Find where the given text appears and provide that cell's center as (X, Y) coordinate. 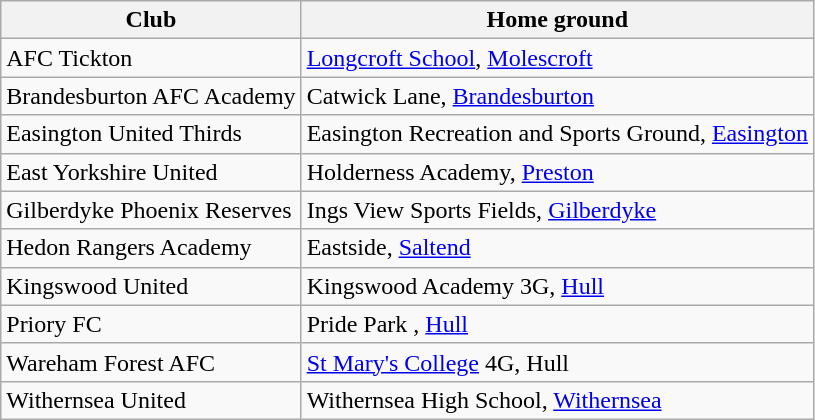
Easington Recreation and Sports Ground, Easington (557, 134)
Eastside, Saltend (557, 248)
Gilberdyke Phoenix Reserves (151, 210)
AFC Tickton (151, 58)
Holderness Academy, Preston (557, 172)
Brandesburton AFC Academy (151, 96)
Wareham Forest AFC (151, 362)
Withernsea High School, Withernsea (557, 400)
East Yorkshire United (151, 172)
Hedon Rangers Academy (151, 248)
Ings View Sports Fields, Gilberdyke (557, 210)
Priory FC (151, 324)
Club (151, 20)
St Mary's College 4G, Hull (557, 362)
Catwick Lane, Brandesburton (557, 96)
Withernsea United (151, 400)
Home ground (557, 20)
Longcroft School, Molescroft (557, 58)
Pride Park , Hull (557, 324)
Kingswood Academy 3G, Hull (557, 286)
Easington United Thirds (151, 134)
Kingswood United (151, 286)
